Provide the [x, y] coordinate of the cell's center where the given text is located.  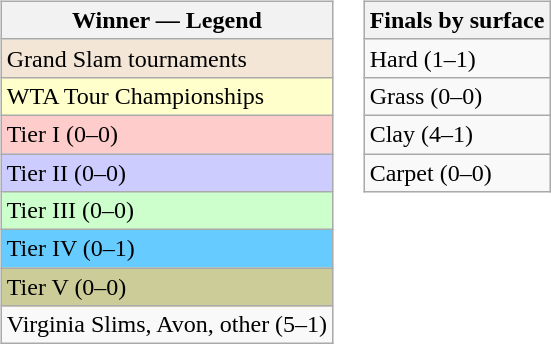
Clay (4–1) [457, 134]
Carpet (0–0) [457, 173]
Grass (0–0) [457, 96]
Tier II (0–0) [166, 173]
Tier IV (0–1) [166, 249]
Tier V (0–0) [166, 287]
Finals by surface [457, 20]
Grand Slam tournaments [166, 58]
Hard (1–1) [457, 58]
Winner — Legend [166, 20]
Virginia Slims, Avon, other (5–1) [166, 325]
Tier III (0–0) [166, 211]
Tier I (0–0) [166, 134]
WTA Tour Championships [166, 96]
